Determine the [x, y] coordinate at the center of the cell enclosing the given text.  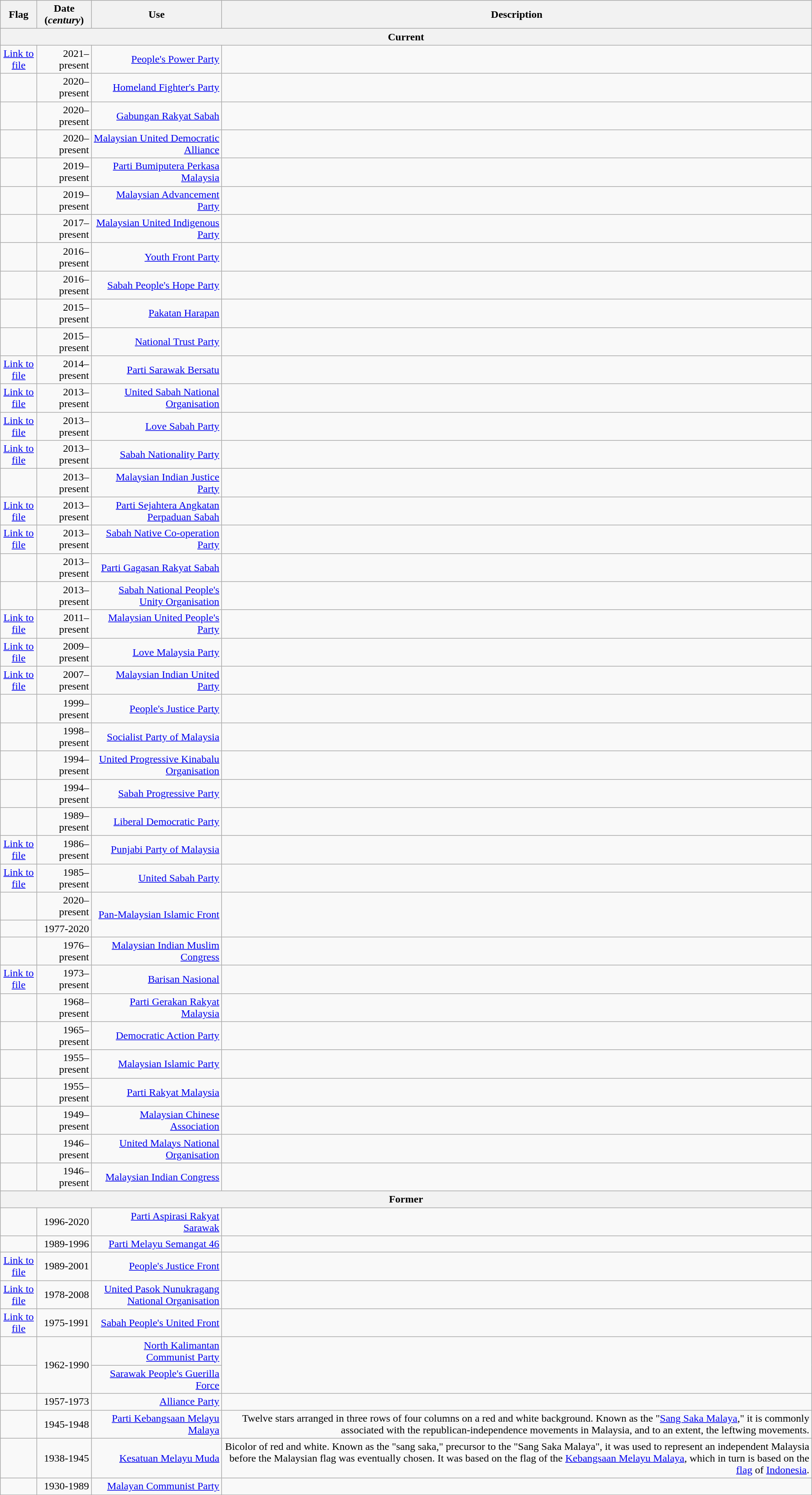
1989-2001 [64, 1266]
Malaysian Indian Congress [157, 1177]
Alliance Party [157, 1402]
Use [157, 15]
1978-2008 [64, 1295]
Pakatan Harapan [157, 313]
Parti Sarawak Bersatu [157, 370]
1999–present [64, 708]
Punjabi Party of Malaysia [157, 850]
Parti Gerakan Rakyat Malaysia [157, 1008]
Gabungan Rakyat Sabah [157, 115]
Malaysian United People's Party [157, 624]
1938-1945 [64, 1458]
People's Power Party [157, 59]
North Kalimantan Communist Party [157, 1351]
Description [517, 15]
Current [406, 37]
1998–present [64, 737]
1973–present [64, 979]
Barisan Nasional [157, 979]
Sarawak People's Guerilla Force [157, 1379]
Malaysian Indian Justice Party [157, 483]
1962-1990 [64, 1365]
1945-1948 [64, 1424]
Malaysian Indian Muslim Congress [157, 951]
Pan-Malaysian Islamic Front [157, 915]
Flag [19, 15]
2007–present [64, 680]
Malaysian Indian United Party [157, 680]
Malaysian Chinese Association [157, 1120]
Parti Sejahtera Angkatan Perpaduan Sabah [157, 511]
Sabah Native Co-operation Party [157, 539]
Sabah People's United Front [157, 1323]
Sabah Progressive Party [157, 793]
United Sabah Party [157, 878]
Sabah Nationality Party [157, 455]
1989-1996 [64, 1244]
Malaysian United Indigenous Party [157, 228]
Youth Front Party [157, 257]
1968–present [64, 1008]
Malaysian United Democratic Alliance [157, 144]
1986–present [64, 850]
Malaysian Islamic Party [157, 1064]
Date (century) [64, 15]
People's Justice Front [157, 1266]
Parti Aspirasi Rakyat Sarawak [157, 1221]
2009–present [64, 652]
1989–present [64, 822]
Parti Kebangsaan Melayu Malaya [157, 1424]
Love Sabah Party [157, 426]
United Malays National Organisation [157, 1148]
1976–present [64, 951]
2014–present [64, 370]
1977-2020 [64, 929]
United Pasok Nunukragang National Organisation [157, 1295]
1965–present [64, 1035]
1975-1991 [64, 1323]
1949–present [64, 1120]
United Sabah National Organisation [157, 398]
People's Justice Party [157, 708]
Liberal Democratic Party [157, 822]
United Progressive Kinabalu Organisation [157, 765]
Kesatuan Melayu Muda [157, 1458]
Former [406, 1199]
1996-2020 [64, 1221]
National Trust Party [157, 341]
2017–present [64, 228]
1985–present [64, 878]
Parti Bumiputera Perkasa Malaysia [157, 172]
Socialist Party of Malaysia [157, 737]
1930-1989 [64, 1486]
Parti Gagasan Rakyat Sabah [157, 568]
Sabah National People's Unity Organisation [157, 595]
Sabah People's Hope Party [157, 285]
Democratic Action Party [157, 1035]
Parti Melayu Semangat 46 [157, 1244]
Parti Rakyat Malaysia [157, 1092]
Love Malaysia Party [157, 652]
Homeland Fighter's Party [157, 88]
2021–present [64, 59]
Malaysian Advancement Party [157, 200]
2011–present [64, 624]
1957-1973 [64, 1402]
Malayan Communist Party [157, 1486]
